For the text-containing cell, return its midpoint in (X, Y) coordinate format. 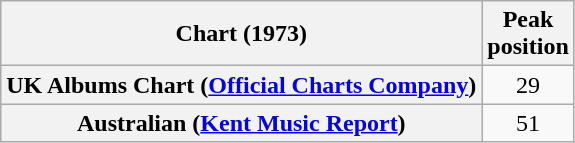
UK Albums Chart (Official Charts Company) (242, 85)
Peakposition (528, 34)
51 (528, 123)
29 (528, 85)
Australian (Kent Music Report) (242, 123)
Chart (1973) (242, 34)
